Pinpoint the cell where the given text exists, returning its (x, y) midpoint coordinate. 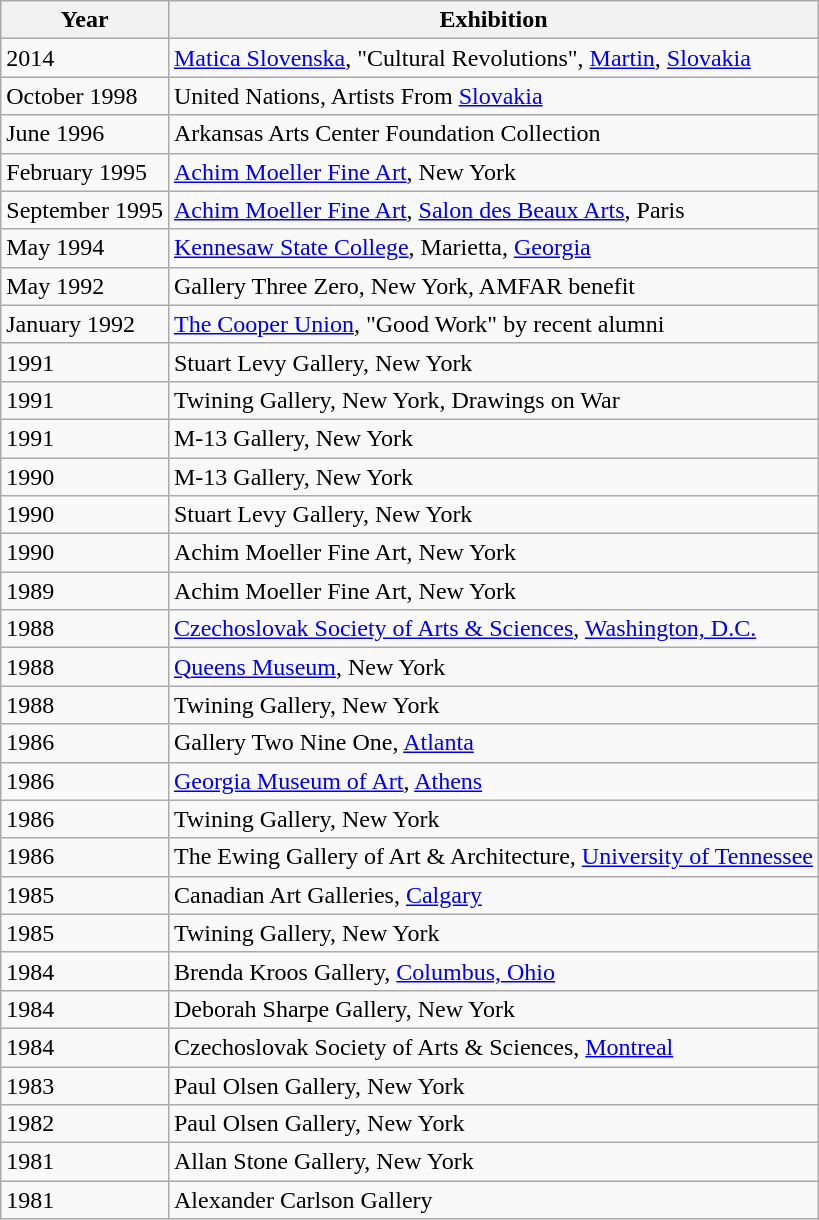
2014 (85, 58)
Exhibition (493, 20)
Czechoslovak Society of Arts & Sciences, Washington, D.C. (493, 629)
Arkansas Arts Center Foundation Collection (493, 134)
Allan Stone Gallery, New York (493, 1162)
Gallery Three Zero, New York, AMFAR benefit (493, 286)
Czechoslovak Society of Arts & Sciences, Montreal (493, 1047)
February 1995 (85, 172)
1983 (85, 1085)
January 1992 (85, 324)
Kennesaw State College, Marietta, Georgia (493, 248)
Achim Moeller Fine Art, Salon des Beaux Arts, Paris (493, 210)
United Nations, Artists From Slovakia (493, 96)
1982 (85, 1124)
Gallery Two Nine One, Atlanta (493, 743)
Brenda Kroos Gallery, Columbus, Ohio (493, 971)
Georgia Museum of Art, Athens (493, 781)
May 1994 (85, 248)
June 1996 (85, 134)
September 1995 (85, 210)
The Cooper Union, "Good Work" by recent alumni (493, 324)
Matica Slovenska, "Cultural Revolutions", Martin, Slovakia (493, 58)
The Ewing Gallery of Art & Architecture, University of Tennessee (493, 857)
Twining Gallery, New York, Drawings on War (493, 400)
Canadian Art Galleries, Calgary (493, 895)
Deborah Sharpe Gallery, New York (493, 1009)
Year (85, 20)
May 1992 (85, 286)
October 1998 (85, 96)
1989 (85, 591)
Alexander Carlson Gallery (493, 1200)
Queens Museum, New York (493, 667)
